Extract the [x, y] coordinate from the center of the cell holding the provided text.  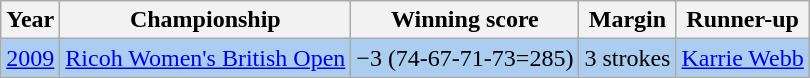
Year [30, 20]
Ricoh Women's British Open [206, 58]
Championship [206, 20]
−3 (74-67-71-73=285) [465, 58]
3 strokes [628, 58]
Runner-up [742, 20]
Margin [628, 20]
Karrie Webb [742, 58]
Winning score [465, 20]
2009 [30, 58]
